Find where the given text appears and provide that cell's center as (X, Y) coordinate. 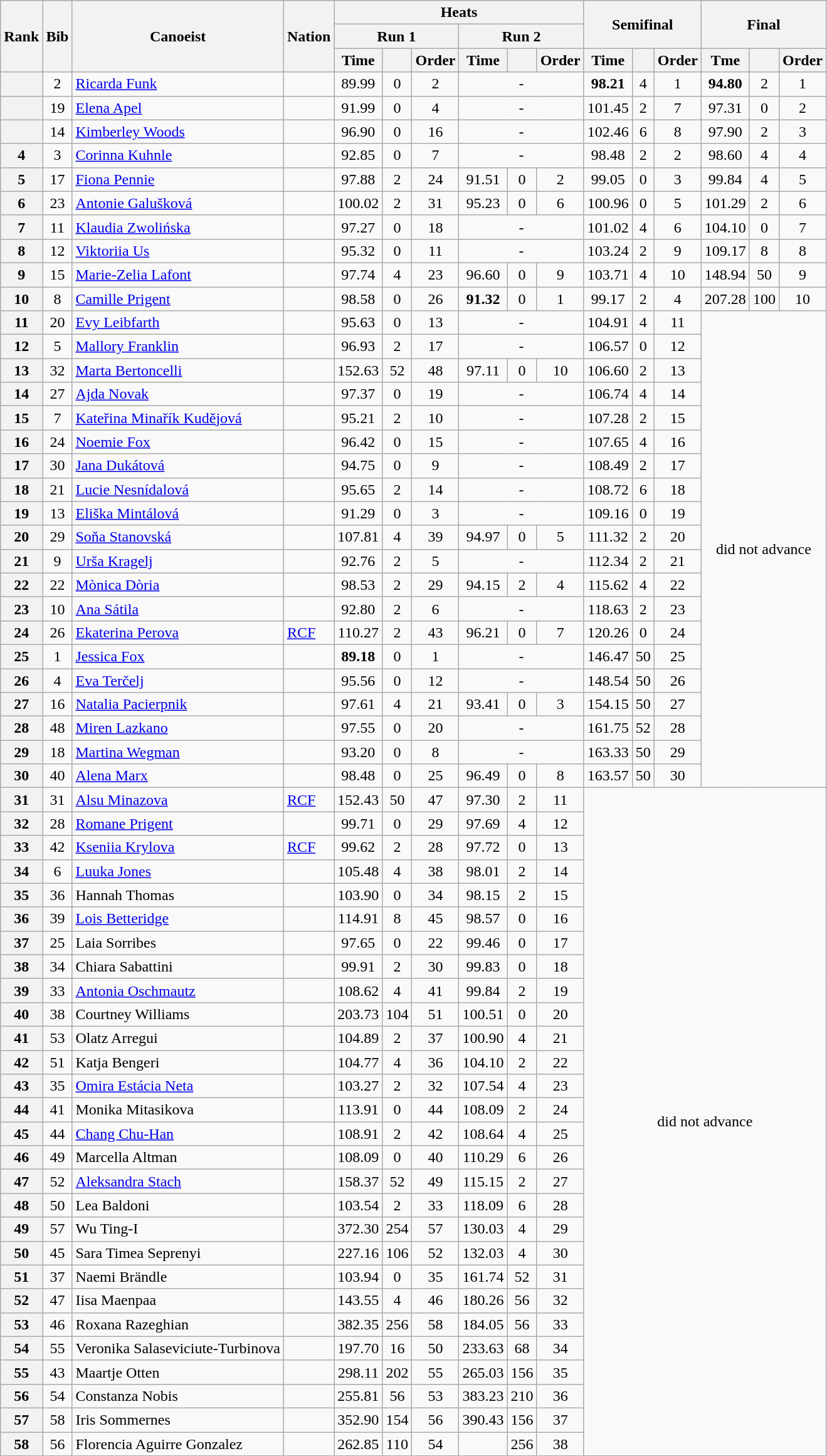
Aleksandra Stach (178, 1181)
107.81 (359, 537)
197.70 (359, 1348)
93.20 (359, 752)
95.63 (359, 323)
Bib (58, 36)
Viktoriia Us (178, 251)
98.21 (608, 84)
98.58 (359, 299)
97.55 (359, 728)
106 (398, 1253)
Romane Prigent (178, 824)
103.94 (359, 1277)
95.56 (359, 680)
99.17 (608, 299)
Kimberley Woods (178, 132)
Alsu Minazova (178, 800)
Mònica Dòria (178, 585)
101.29 (725, 203)
233.63 (483, 1348)
Nation (308, 36)
Laia Sorribes (178, 943)
Maartje Otten (178, 1372)
97.37 (359, 394)
100.90 (483, 1038)
106.57 (608, 347)
115.15 (483, 1181)
99.83 (483, 966)
207.28 (725, 299)
98.15 (483, 895)
132.03 (483, 1253)
Jessica Fox (178, 656)
106.60 (608, 370)
89.18 (359, 656)
Courtney Williams (178, 1014)
Corinna Kuhnle (178, 155)
Lucie Nesnídalová (178, 490)
Noemie Fox (178, 442)
109.17 (725, 251)
Lois Betteridge (178, 919)
Kateřina Minařík Kudějová (178, 418)
89.99 (359, 84)
Chang Chu-Han (178, 1134)
98.53 (359, 585)
254 (398, 1229)
Martina Wegman (178, 752)
152.63 (359, 370)
102.46 (608, 132)
98.01 (483, 871)
Marcella Altman (178, 1158)
Run 2 (522, 36)
98.60 (725, 155)
210 (522, 1396)
382.35 (359, 1324)
106.74 (608, 394)
107.54 (483, 1086)
Iisa Maenpaa (178, 1301)
Alena Marx (178, 776)
100.96 (608, 203)
Marta Bertoncelli (178, 370)
Lea Baldoni (178, 1205)
Run 1 (396, 36)
91.29 (359, 513)
96.60 (483, 275)
Olatz Arregui (178, 1038)
146.47 (608, 656)
Hannah Thomas (178, 895)
104 (398, 1014)
113.91 (359, 1110)
Ana Sátila (178, 609)
154.15 (608, 704)
108.49 (608, 466)
Constanza Nobis (178, 1396)
Omira Estácia Neta (178, 1086)
101.45 (608, 108)
100 (764, 299)
107.28 (608, 418)
Urša Kragelj (178, 561)
Klaudia Zwolińska (178, 227)
99.46 (483, 943)
202 (398, 1372)
110 (398, 1443)
390.43 (483, 1420)
152.43 (359, 800)
97.31 (725, 108)
Ajda Novak (178, 394)
108.64 (483, 1134)
93.41 (483, 704)
Semifinal (642, 24)
Iris Sommernes (178, 1420)
97.30 (483, 800)
148.94 (725, 275)
Heats (459, 13)
115.62 (608, 585)
99.05 (608, 179)
108.91 (359, 1134)
Evy Leibfarth (178, 323)
97.27 (359, 227)
298.11 (359, 1372)
91.32 (483, 299)
Eva Terčelj (178, 680)
Wu Ting-I (178, 1229)
Elena Apel (178, 108)
180.26 (483, 1301)
97.72 (483, 847)
114.91 (359, 919)
Monika Mitasikova (178, 1110)
Ekaterina Perova (178, 632)
97.65 (359, 943)
112.34 (608, 561)
118.63 (608, 609)
99.91 (359, 966)
148.54 (608, 680)
94.97 (483, 537)
94.80 (725, 84)
Roxana Razeghian (178, 1324)
91.99 (359, 108)
103.27 (359, 1086)
Canoeist (178, 36)
96.49 (483, 776)
161.74 (483, 1277)
68 (522, 1348)
Tme (725, 60)
92.76 (359, 561)
Naemi Brändle (178, 1277)
Luuka Jones (178, 871)
Eliška Mintálová (178, 513)
Antonia Oschmautz (178, 990)
95.32 (359, 251)
372.30 (359, 1229)
158.37 (359, 1181)
161.75 (608, 728)
97.90 (725, 132)
110.29 (483, 1158)
Sara Timea Seprenyi (178, 1253)
Veronika Salaseviciute-Turbinova (178, 1348)
227.16 (359, 1253)
Final (764, 24)
97.11 (483, 370)
108.72 (608, 490)
262.85 (359, 1443)
97.69 (483, 824)
163.33 (608, 752)
95.23 (483, 203)
98.57 (483, 919)
Marie-Zelia Lafont (178, 275)
101.02 (608, 227)
96.90 (359, 132)
265.03 (483, 1372)
Rank (21, 36)
Katja Bengeri (178, 1062)
Camille Prigent (178, 299)
Antonie Galušková (178, 203)
97.88 (359, 179)
104.77 (359, 1062)
108.62 (359, 990)
Soňa Stanovská (178, 537)
352.90 (359, 1420)
184.05 (483, 1324)
Natalia Pacierpnik (178, 704)
Miren Lazkano (178, 728)
255.81 (359, 1396)
95.65 (359, 490)
95.21 (359, 418)
97.74 (359, 275)
94.75 (359, 466)
154 (398, 1420)
130.03 (483, 1229)
104.91 (608, 323)
107.65 (608, 442)
105.48 (359, 871)
Chiara Sabattini (178, 966)
163.57 (608, 776)
96.42 (359, 442)
99.62 (359, 847)
203.73 (359, 1014)
94.15 (483, 585)
103.24 (608, 251)
Kseniia Krylova (178, 847)
103.90 (359, 895)
Fiona Pennie (178, 179)
97.61 (359, 704)
Mallory Franklin (178, 347)
Ricarda Funk (178, 84)
Florencia Aguirre Gonzalez (178, 1443)
103.71 (608, 275)
103.54 (359, 1205)
120.26 (608, 632)
143.55 (359, 1301)
96.93 (359, 347)
111.32 (608, 537)
Jana Dukátová (178, 466)
100.51 (483, 1014)
96.21 (483, 632)
99.71 (359, 824)
92.80 (359, 609)
109.16 (608, 513)
91.51 (483, 179)
100.02 (359, 203)
118.09 (483, 1205)
92.85 (359, 155)
104.89 (359, 1038)
110.27 (359, 632)
383.23 (483, 1396)
